Return (X, Y) of the center of cell containing provided text 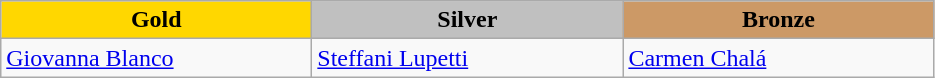
Steffani Lupetti (468, 58)
Gold (156, 20)
Carmen Chalá (778, 58)
Giovanna Blanco (156, 58)
Bronze (778, 20)
Silver (468, 20)
